For the text-containing cell, return its midpoint in (X, Y) coordinate format. 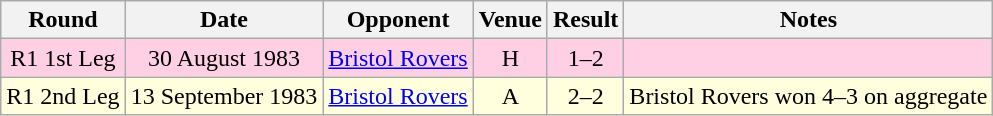
2–2 (585, 96)
Opponent (398, 20)
Round (63, 20)
H (510, 58)
A (510, 96)
Notes (808, 20)
1–2 (585, 58)
Result (585, 20)
R1 2nd Leg (63, 96)
Venue (510, 20)
30 August 1983 (224, 58)
R1 1st Leg (63, 58)
Date (224, 20)
13 September 1983 (224, 96)
Bristol Rovers won 4–3 on aggregate (808, 96)
